Output the (X, Y) coordinate of the center of the cell containing the given text.  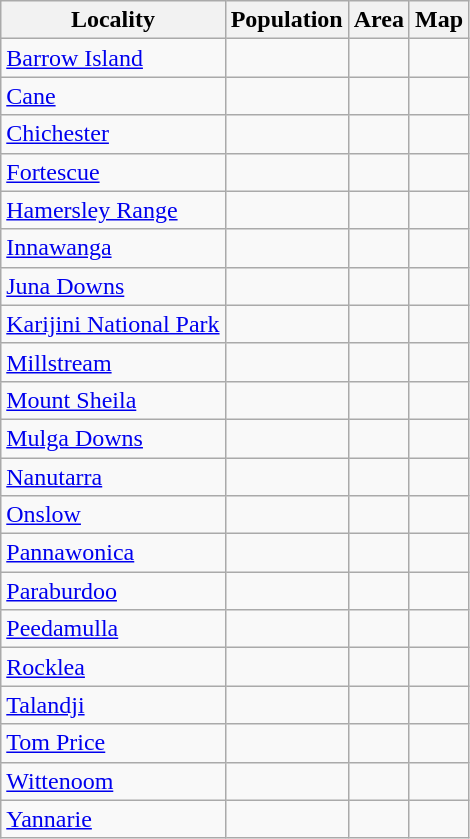
Talandji (113, 705)
Locality (113, 20)
Peedamulla (113, 629)
Wittenoom (113, 781)
Paraburdoo (113, 591)
Rocklea (113, 667)
Innawanga (113, 248)
Cane (113, 96)
Hamersley Range (113, 210)
Millstream (113, 362)
Juna Downs (113, 286)
Population (286, 20)
Mount Sheila (113, 400)
Map (438, 20)
Mulga Downs (113, 438)
Yannarie (113, 819)
Onslow (113, 515)
Nanutarra (113, 477)
Karijini National Park (113, 324)
Pannawonica (113, 553)
Tom Price (113, 743)
Area (378, 20)
Barrow Island (113, 58)
Fortescue (113, 172)
Chichester (113, 134)
